Determine the [x, y] coordinate at the center of the cell enclosing the given text.  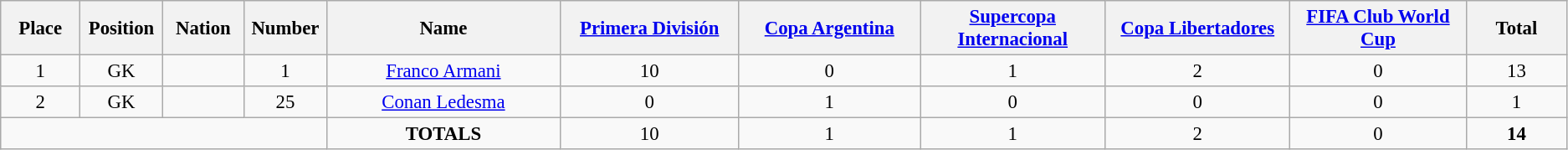
Supercopa Internacional [1012, 28]
13 [1516, 71]
Total [1516, 28]
Place [40, 28]
Copa Argentina [829, 28]
Copa Libertadores [1198, 28]
Conan Ledesma [443, 102]
Number [284, 28]
FIFA Club World Cup [1379, 28]
14 [1516, 134]
TOTALS [443, 134]
Position [122, 28]
Name [443, 28]
Nation [202, 28]
Primera División [649, 28]
Franco Armani [443, 71]
25 [284, 102]
